Pinpoint the cell where the given text exists, returning its (x, y) midpoint coordinate. 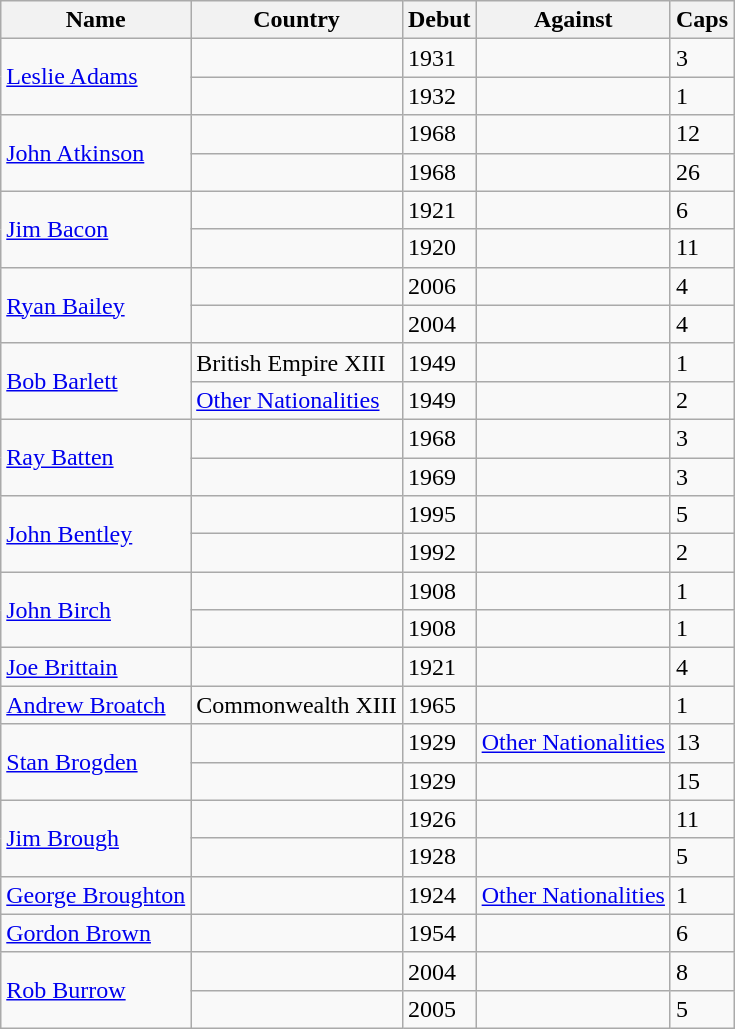
1992 (439, 553)
Commonwealth XIII (297, 705)
Bob Barlett (96, 381)
Leslie Adams (96, 77)
Rob Burrow (96, 990)
1969 (439, 477)
British Empire XIII (297, 362)
Caps (702, 20)
Jim Bacon (96, 229)
John Birch (96, 610)
1965 (439, 705)
Jim Brough (96, 838)
1926 (439, 819)
Gordon Brown (96, 933)
Andrew Broatch (96, 705)
1954 (439, 933)
15 (702, 781)
Against (573, 20)
Ray Batten (96, 457)
Ryan Bailey (96, 305)
1932 (439, 96)
1995 (439, 515)
26 (702, 172)
1928 (439, 857)
1931 (439, 58)
13 (702, 743)
Name (96, 20)
Debut (439, 20)
Stan Brogden (96, 762)
8 (702, 971)
2005 (439, 1009)
Country (297, 20)
John Bentley (96, 534)
Joe Brittain (96, 667)
George Broughton (96, 895)
12 (702, 134)
1920 (439, 248)
John Atkinson (96, 153)
1924 (439, 895)
2006 (439, 286)
